Detect which cell encompasses the target text, then output its (x, y) center coordinate. 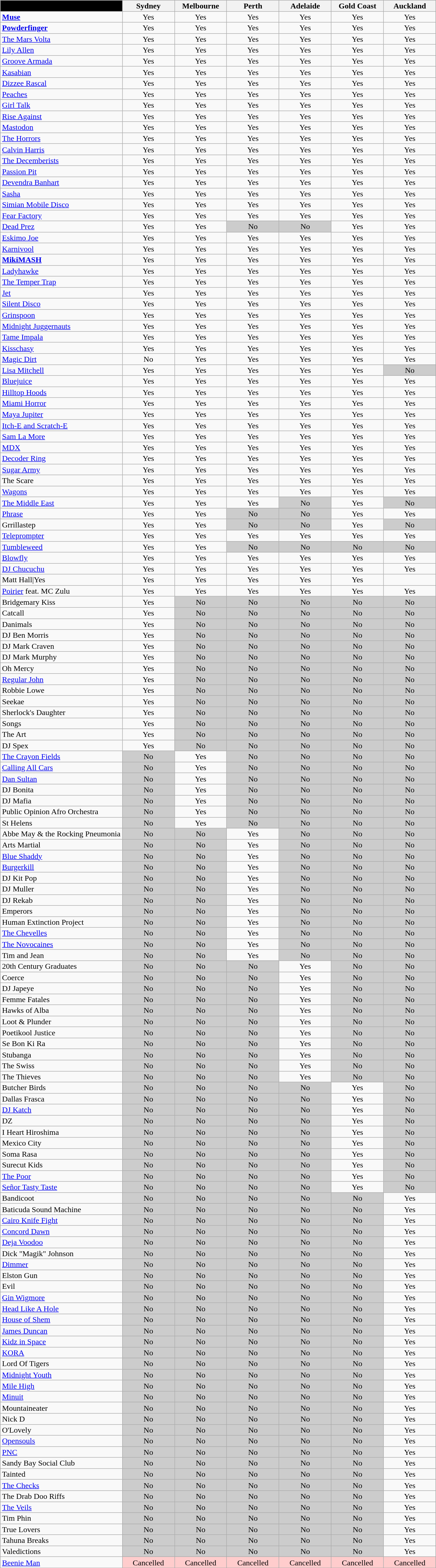
Phrase (61, 514)
DJ Bonita (61, 790)
Grinspoon (61, 315)
Soma Rasa (61, 1154)
Peaches (61, 94)
The Checks (61, 1485)
DJ Rekab (61, 900)
Adelaide (305, 6)
Silent Disco (61, 304)
DJ Chucuchu (61, 569)
Blowfly (61, 558)
Emperors (61, 911)
Opensouls (61, 1441)
Gold Coast (357, 6)
DJ Ben Morris (61, 635)
Bandicoot (61, 1198)
Kisschasy (61, 348)
Auckland (410, 6)
Tahuna Breaks (61, 1540)
KORA (61, 1353)
MDX (61, 447)
The Chevelles (61, 933)
The Veils (61, 1507)
Stubanga (61, 1055)
Sugar Army (61, 469)
Cairo Knife Fight (61, 1220)
Wagons (61, 492)
DJ Kit Pop (61, 878)
Arts Martial (61, 845)
Mountaineater (61, 1408)
Abbe May & the Rocking Pneumonia (61, 834)
Baticuda Sound Machine (61, 1209)
PNC (61, 1452)
Deja Voodoo (61, 1242)
Oh Mercy (61, 668)
Jet (61, 293)
Mastodon (61, 127)
The Middle East (61, 503)
Blue Shaddy (61, 856)
Tim and Jean (61, 955)
The Swiss (61, 1066)
Kasabian (61, 72)
Rise Against (61, 116)
Mile High (61, 1386)
Melbourne (201, 6)
James Duncan (61, 1331)
The Mars Volta (61, 39)
The Horrors (61, 138)
Sasha (61, 193)
Maya Jupiter (61, 414)
DJ Japeye (61, 988)
Passion Pit (61, 171)
Tumbleweed (61, 547)
Catcall (61, 613)
Muse (61, 17)
Bluejuice (61, 381)
Devendra Banhart (61, 182)
Concord Dawn (61, 1231)
Robbie Lowe (61, 690)
Powderfinger (61, 28)
The Temper Trap (61, 282)
Karnivool (61, 249)
Loot & Plunder (61, 1021)
DZ (61, 1121)
DJ Mark Murphy (61, 657)
Seekae (61, 701)
The Art (61, 734)
St Helens (61, 823)
Minuit (61, 1397)
Hawks of Alba (61, 1011)
Groove Armada (61, 61)
Dimmer (61, 1264)
Ladyhawke (61, 271)
Regular John (61, 679)
Dead Prez (61, 227)
Burgerkill (61, 867)
Matt Hall|Yes (61, 580)
O'Lovely (61, 1430)
The Decemberists (61, 160)
Eskimo Joe (61, 237)
Perth (253, 6)
Butcher Birds (61, 1088)
House of Shem (61, 1319)
DJ Katch (61, 1110)
Danimals (61, 624)
Sandy Bay Social Club (61, 1463)
Calvin Harris (61, 149)
Decoder Ring (61, 458)
The Crayon Fields (61, 756)
Itch-E and Scratch-E (61, 425)
Kidz in Space (61, 1342)
Miami Horror (61, 403)
Lisa Mitchell (61, 370)
Coerce (61, 977)
Tim Phin (61, 1518)
The Poor (61, 1176)
Midnight Juggernauts (61, 326)
Elston Gun (61, 1275)
Lord Of Tigers (61, 1364)
Girl Talk (61, 105)
DJ Muller (61, 889)
Simian Mobile Disco (61, 205)
I Heart Hiroshima (61, 1132)
Surecut Kids (61, 1165)
Poetikool Justice (61, 1032)
The Scare (61, 480)
DJ Mark Craven (61, 646)
DJ Mafia (61, 801)
The Novocaines (61, 944)
Calling All Cars (61, 768)
MikiMASH (61, 260)
Sam La More (61, 436)
Human Extinction Project (61, 922)
20th Century Graduates (61, 966)
Femme Fatales (61, 999)
Sydney (148, 6)
Grrillastep (61, 525)
Teleprompter (61, 536)
Poirier feat. MC Zulu (61, 591)
Tame Impala (61, 337)
Nick D (61, 1419)
Se Bon Ki Ra (61, 1043)
True Lovers (61, 1529)
Lily Allen (61, 50)
The Thieves (61, 1077)
Dan Sultan (61, 779)
DJ Spex (61, 745)
Tainted (61, 1474)
Dallas Frasca (61, 1099)
Dick "Magik" Johnson (61, 1253)
Midnight Youth (61, 1375)
Mexico City (61, 1143)
Gin Wigmore (61, 1297)
Public Opinion Afro Orchestra (61, 812)
Magic Dirt (61, 359)
Songs (61, 723)
Hilltop Hoods (61, 392)
Dizzee Rascal (61, 83)
Bridgemary Kiss (61, 602)
Señor Tasty Taste (61, 1187)
Valedictions (61, 1551)
Head Like A Hole (61, 1308)
Sherlock's Daughter (61, 712)
The Drab Doo Riffs (61, 1496)
Evil (61, 1286)
Beenie Man (61, 1562)
Fear Factory (61, 216)
